From the cell containing the given text, extract its center point as (x, y) coordinate. 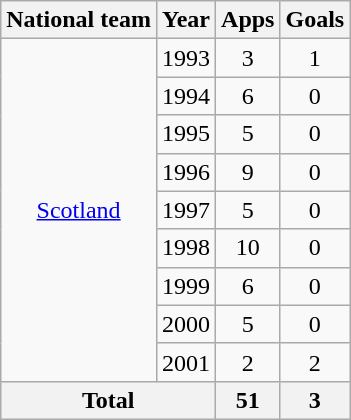
1993 (186, 58)
National team (79, 20)
1997 (186, 210)
Total (108, 400)
Goals (315, 20)
1994 (186, 96)
10 (248, 248)
1995 (186, 134)
2001 (186, 362)
1998 (186, 248)
51 (248, 400)
1 (315, 58)
2000 (186, 324)
1999 (186, 286)
Year (186, 20)
1996 (186, 172)
9 (248, 172)
Scotland (79, 210)
Apps (248, 20)
